Locate the cell with the specified text and output its (X, Y) center coordinate. 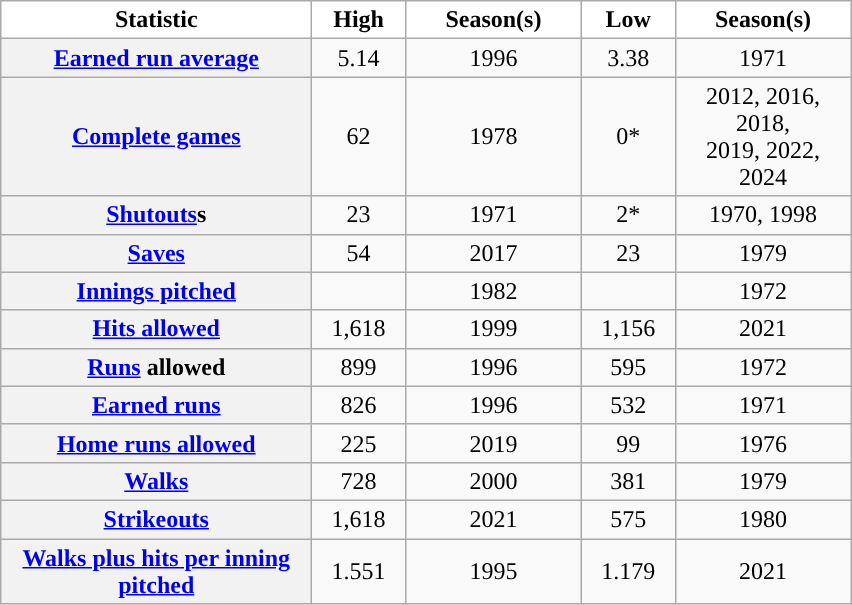
Runs allowed (156, 367)
728 (359, 481)
Low (628, 20)
Hits allowed (156, 329)
Complete games (156, 136)
1982 (493, 291)
595 (628, 367)
High (359, 20)
5.14 (359, 58)
Earned runs (156, 405)
Innings pitched (156, 291)
575 (628, 519)
1980 (763, 519)
225 (359, 443)
1.551 (359, 570)
62 (359, 136)
Home runs allowed (156, 443)
Statistic (156, 20)
0* (628, 136)
826 (359, 405)
381 (628, 481)
1999 (493, 329)
Strikeouts (156, 519)
2017 (493, 253)
2019 (493, 443)
3.38 (628, 58)
Walks (156, 481)
Earned run average (156, 58)
99 (628, 443)
54 (359, 253)
2* (628, 215)
2000 (493, 481)
Saves (156, 253)
1970, 1998 (763, 215)
2012, 2016, 2018,2019, 2022, 2024 (763, 136)
532 (628, 405)
1.179 (628, 570)
Walks plus hits per inning pitched (156, 570)
1995 (493, 570)
1978 (493, 136)
899 (359, 367)
Shutoutss (156, 215)
1976 (763, 443)
1,156 (628, 329)
